Provide the (x, y) coordinate of the cell's center where the given text is located.  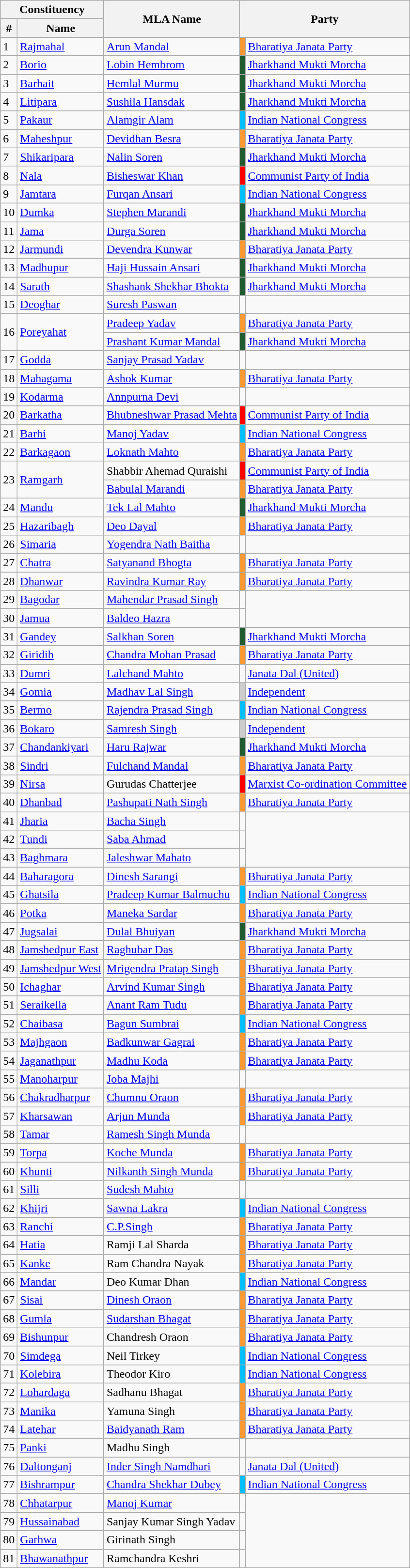
Ashok Kumar (172, 378)
Bagun Sumbrai (172, 1024)
Dumka (61, 212)
Jamtara (61, 194)
Hazaribagh (61, 526)
Arun Mandal (172, 47)
20 (9, 415)
Simdega (61, 1355)
Sushila Hansdak (172, 102)
Dhanbad (61, 802)
61 (9, 1190)
64 (9, 1245)
Bhawanathpur (61, 1558)
Borio (61, 65)
54 (9, 1060)
Stephen Marandi (172, 212)
Prashant Kumar Mandal (172, 342)
67 (9, 1300)
11 (9, 231)
Arvind Kumar Singh (172, 987)
Bisheswar Khan (172, 175)
Giridih (61, 655)
Satyanand Bhogta (172, 563)
55 (9, 1079)
Chatra (61, 563)
Alamgir Alam (172, 120)
Rajendra Prasad Singh (172, 710)
19 (9, 397)
Bishunpur (61, 1337)
Hatia (61, 1245)
14 (9, 286)
Furqan Ansari (172, 194)
2 (9, 65)
Gomia (61, 692)
Party (325, 19)
60 (9, 1171)
Bishrampur (61, 1485)
16 (9, 332)
Badkunwar Gagrai (172, 1042)
Bacha Singh (172, 821)
72 (9, 1392)
76 (9, 1466)
40 (9, 802)
Manoharpur (61, 1079)
C.P.Singh (172, 1226)
Torpa (61, 1153)
62 (9, 1208)
Shashank Shekhar Bhokta (172, 286)
Barkatha (61, 415)
Madhupur (61, 268)
Manoj Yadav (172, 434)
Sanjay Kumar Singh Yadav (172, 1521)
Bagodar (61, 600)
18 (9, 378)
Chandresh Oraon (172, 1337)
49 (9, 968)
Haji Hussain Ansari (172, 268)
Bermo (61, 710)
80 (9, 1540)
71 (9, 1374)
Sindri (61, 765)
9 (9, 194)
Sadhanu Bhagat (172, 1392)
Neil Tirkey (172, 1355)
Tamar (61, 1134)
46 (9, 913)
Babulal Marandi (172, 489)
Mahendar Prasad Singh (172, 600)
39 (9, 784)
25 (9, 526)
Inder Singh Namdhari (172, 1466)
Khunti (61, 1171)
Potka (61, 913)
30 (9, 618)
Chaibasa (61, 1024)
42 (9, 839)
57 (9, 1116)
Jarmundi (61, 249)
Mahagama (61, 378)
Seraikella (61, 1005)
Jamua (61, 618)
Ravindra Kumar Ray (172, 581)
Deo Kumar Dhan (172, 1282)
Chandra Mohan Prasad (172, 655)
Loknath Mahto (172, 452)
41 (9, 821)
Chakradharpur (61, 1097)
Salkhan Soren (172, 637)
Ramgarh (61, 480)
Sawna Lakra (172, 1208)
51 (9, 1005)
Annpurna Devi (172, 397)
Dhanwar (61, 581)
15 (9, 305)
35 (9, 710)
7 (9, 157)
12 (9, 249)
24 (9, 507)
Jama (61, 231)
Poreyahat (61, 332)
Ramesh Singh Munda (172, 1134)
Sanjay Prasad Yadav (172, 360)
Barhi (61, 434)
Hemlal Murmu (172, 83)
Ramji Lal Sharda (172, 1245)
Kanke (61, 1263)
Pradeep Kumar Balmuchu (172, 895)
Dulal Bhuiyan (172, 931)
Yogendra Nath Baitha (172, 544)
Baidyanath Ram (172, 1429)
Hussainabad (61, 1521)
78 (9, 1503)
43 (9, 858)
45 (9, 895)
Manika (61, 1411)
Constituency (52, 10)
Maneka Sardar (172, 913)
Baharagora (61, 876)
Ramchandra Keshri (172, 1558)
Gandey (61, 637)
Simaria (61, 544)
Ranchi (61, 1226)
Nirsa (61, 784)
36 (9, 729)
Kodarma (61, 397)
68 (9, 1319)
Nilkanth Singh Munda (172, 1171)
52 (9, 1024)
Sisai (61, 1300)
Rajmahal (61, 47)
Barhait (61, 83)
Name (61, 28)
3 (9, 83)
Pradeep Yadav (172, 323)
Marxist Co-ordination Committee (328, 784)
6 (9, 139)
Sarath (61, 286)
69 (9, 1337)
77 (9, 1485)
Baldeo Hazra (172, 618)
Dinesh Sarangi (172, 876)
Pakaur (61, 120)
50 (9, 987)
Dumri (61, 673)
Ram Chandra Nayak (172, 1263)
Joba Majhi (172, 1079)
Tundi (61, 839)
Nala (61, 175)
Chumnu Oraon (172, 1097)
Kolebira (61, 1374)
Deoghar (61, 305)
Kharsawan (61, 1116)
Godda (61, 360)
Khijri (61, 1208)
Theodor Kiro (172, 1374)
Chhatarpur (61, 1503)
74 (9, 1429)
Maheshpur (61, 139)
Deo Dayal (172, 526)
27 (9, 563)
5 (9, 120)
33 (9, 673)
23 (9, 480)
Madhu Koda (172, 1060)
53 (9, 1042)
Lobin Hembrom (172, 65)
1 (9, 47)
21 (9, 434)
Fulchand Mandal (172, 765)
Nalin Soren (172, 157)
Arjun Munda (172, 1116)
Girinath Singh (172, 1540)
Jamshedpur East (61, 950)
81 (9, 1558)
Bhubneshwar Prasad Mehta (172, 415)
Suresh Paswan (172, 305)
Haru Rajwar (172, 747)
Durga Soren (172, 231)
MLA Name (172, 19)
75 (9, 1448)
32 (9, 655)
Panki (61, 1448)
29 (9, 600)
Mrigendra Pratap Singh (172, 968)
Shabbir Ahemad Quraishi (172, 470)
Chandankiyari (61, 747)
Garhwa (61, 1540)
66 (9, 1282)
Shikaripara (61, 157)
# (9, 28)
Barkagaon (61, 452)
47 (9, 931)
31 (9, 637)
Devidhan Besra (172, 139)
Manoj Kumar (172, 1503)
Litipara (61, 102)
Gumla (61, 1319)
79 (9, 1521)
Mandar (61, 1282)
Daltonganj (61, 1466)
Ichaghar (61, 987)
Bokaro (61, 729)
Yamuna Singh (172, 1411)
Saba Ahmad (172, 839)
44 (9, 876)
Tek Lal Mahto (172, 507)
Sudarshan Bhagat (172, 1319)
73 (9, 1411)
Samresh Singh (172, 729)
Jaganathpur (61, 1060)
Jaleshwar Mahato (172, 858)
70 (9, 1355)
Anant Ram Tudu (172, 1005)
Chandra Shekhar Dubey (172, 1485)
34 (9, 692)
17 (9, 360)
Gurudas Chatterjee (172, 784)
58 (9, 1134)
Jharia (61, 821)
Jamshedpur West (61, 968)
Lohardaga (61, 1392)
Madhav Lal Singh (172, 692)
Koche Munda (172, 1153)
38 (9, 765)
Raghubar Das (172, 950)
59 (9, 1153)
63 (9, 1226)
48 (9, 950)
65 (9, 1263)
Madhu Singh (172, 1448)
Devendra Kunwar (172, 249)
Mandu (61, 507)
8 (9, 175)
22 (9, 452)
26 (9, 544)
Latehar (61, 1429)
56 (9, 1097)
10 (9, 212)
4 (9, 102)
Majhgaon (61, 1042)
37 (9, 747)
Pashupati Nath Singh (172, 802)
Silli (61, 1190)
Jugsalai (61, 931)
13 (9, 268)
Lalchand Mahto (172, 673)
Sudesh Mahto (172, 1190)
Ghatsila (61, 895)
Baghmara (61, 858)
Dinesh Oraon (172, 1300)
28 (9, 581)
